Search for the cell housing the specified text and yield its (X, Y) center coordinate. 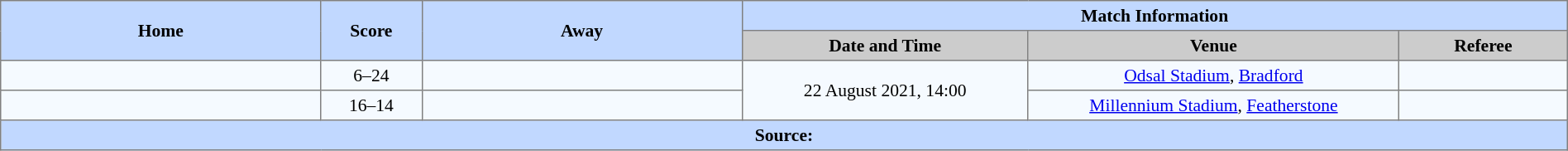
Away (582, 31)
Millennium Stadium, Featherstone (1213, 105)
22 August 2021, 14:00 (885, 90)
Match Information (1154, 16)
Score (371, 31)
Date and Time (885, 46)
Odsal Stadium, Bradford (1213, 75)
Venue (1213, 46)
16–14 (371, 105)
Home (160, 31)
Referee (1483, 46)
6–24 (371, 75)
Source: (784, 135)
